Determine the [X, Y] coordinate at the center of the cell enclosing the given text.  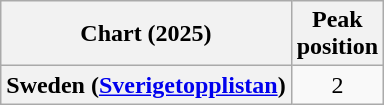
Sweden (Sverigetopplistan) [146, 85]
Chart (2025) [146, 34]
2 [337, 85]
Peakposition [337, 34]
